Determine the [X, Y] coordinate at the center of the cell enclosing the given text.  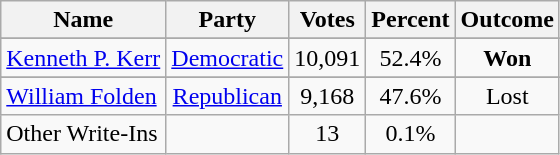
13 [328, 134]
William Folden [84, 96]
Name [84, 20]
Party [228, 20]
Percent [410, 20]
Lost [507, 96]
0.1% [410, 134]
Votes [328, 20]
52.4% [410, 58]
Other Write-Ins [84, 134]
10,091 [328, 58]
Republican [228, 96]
Democratic [228, 58]
Outcome [507, 20]
Won [507, 58]
47.6% [410, 96]
Kenneth P. Kerr [84, 58]
9,168 [328, 96]
